Search for the cell housing the specified text and yield its (X, Y) center coordinate. 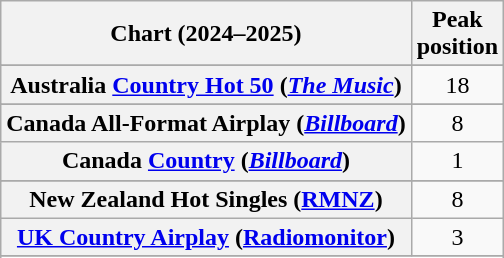
Canada Country (Billboard) (206, 161)
Canada All-Format Airplay (Billboard) (206, 123)
Australia Country Hot 50 (The Music) (206, 85)
3 (457, 237)
1 (457, 161)
Chart (2024–2025) (206, 34)
Peakposition (457, 34)
UK Country Airplay (Radiomonitor) (206, 237)
New Zealand Hot Singles (RMNZ) (206, 199)
18 (457, 85)
